Extract the (x, y) coordinate from the center of the cell holding the provided text.  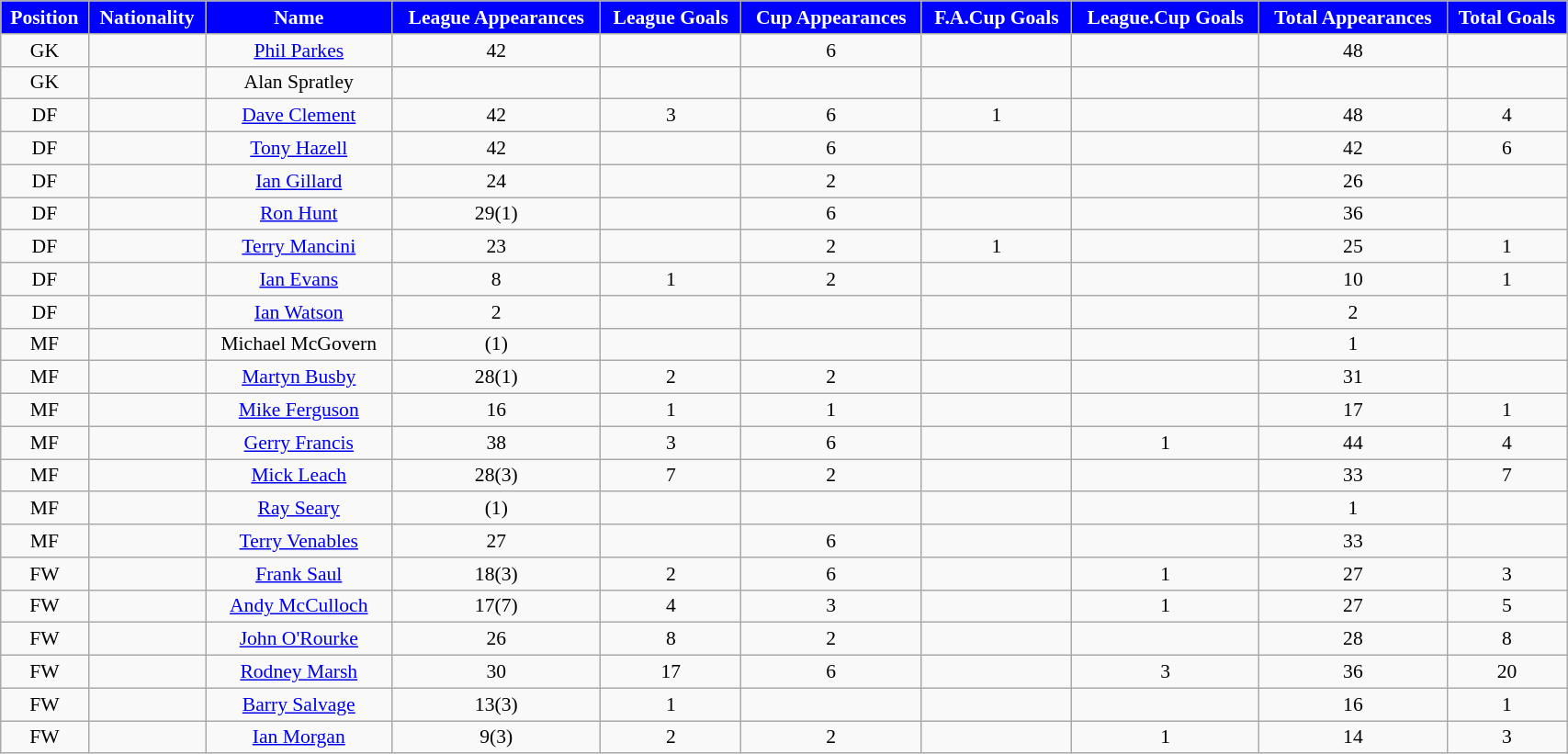
League.Cup Goals (1166, 17)
Alan Spratley (299, 83)
Mike Ferguson (299, 411)
Gerry Francis (299, 443)
Cup Appearances (831, 17)
28 (1354, 639)
Phil Parkes (299, 51)
Rodney Marsh (299, 672)
31 (1354, 377)
44 (1354, 443)
14 (1354, 737)
Ian Watson (299, 312)
League Appearances (496, 17)
Ray Seary (299, 509)
Barry Salvage (299, 704)
F.A.Cup Goals (997, 17)
9(3) (496, 737)
Ian Evans (299, 279)
17(7) (496, 606)
28(1) (496, 377)
10 (1354, 279)
Total Appearances (1354, 17)
18(3) (496, 574)
30 (496, 672)
Position (44, 17)
Michael McGovern (299, 344)
23 (496, 247)
20 (1506, 672)
25 (1354, 247)
Terry Venables (299, 541)
28(3) (496, 476)
League Goals (671, 17)
29(1) (496, 214)
Name (299, 17)
Andy McCulloch (299, 606)
24 (496, 181)
Dave Clement (299, 116)
Ian Gillard (299, 181)
John O'Rourke (299, 639)
Tony Hazell (299, 149)
Total Goals (1506, 17)
5 (1506, 606)
Martyn Busby (299, 377)
Ian Morgan (299, 737)
Nationality (147, 17)
Ron Hunt (299, 214)
13(3) (496, 704)
Terry Mancini (299, 247)
Mick Leach (299, 476)
Frank Saul (299, 574)
38 (496, 443)
